Locate the cell with the specified text and output its (X, Y) center coordinate. 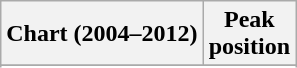
Peakposition (249, 34)
Chart (2004–2012) (102, 34)
